Capture the cell that displays the provided text and extract its (x, y) central coordinate. 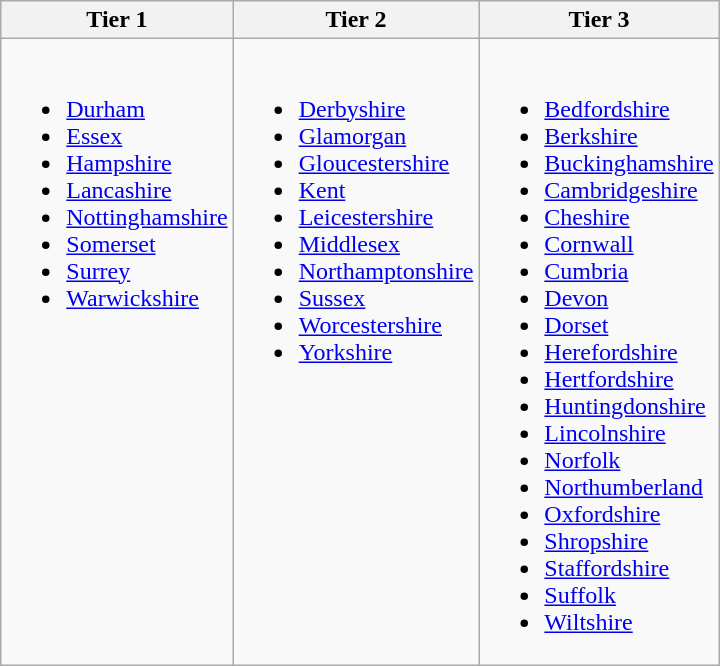
Tier 3 (599, 20)
DerbyshireGlamorganGloucestershireKentLeicestershireMiddlesexNorthamptonshireSussexWorcestershireYorkshire (356, 352)
DurhamEssexHampshireLancashireNottinghamshireSomersetSurreyWarwickshire (117, 352)
Tier 2 (356, 20)
Tier 1 (117, 20)
